Scan for the cell matching the given text and deliver its (X, Y) coordinate at center. 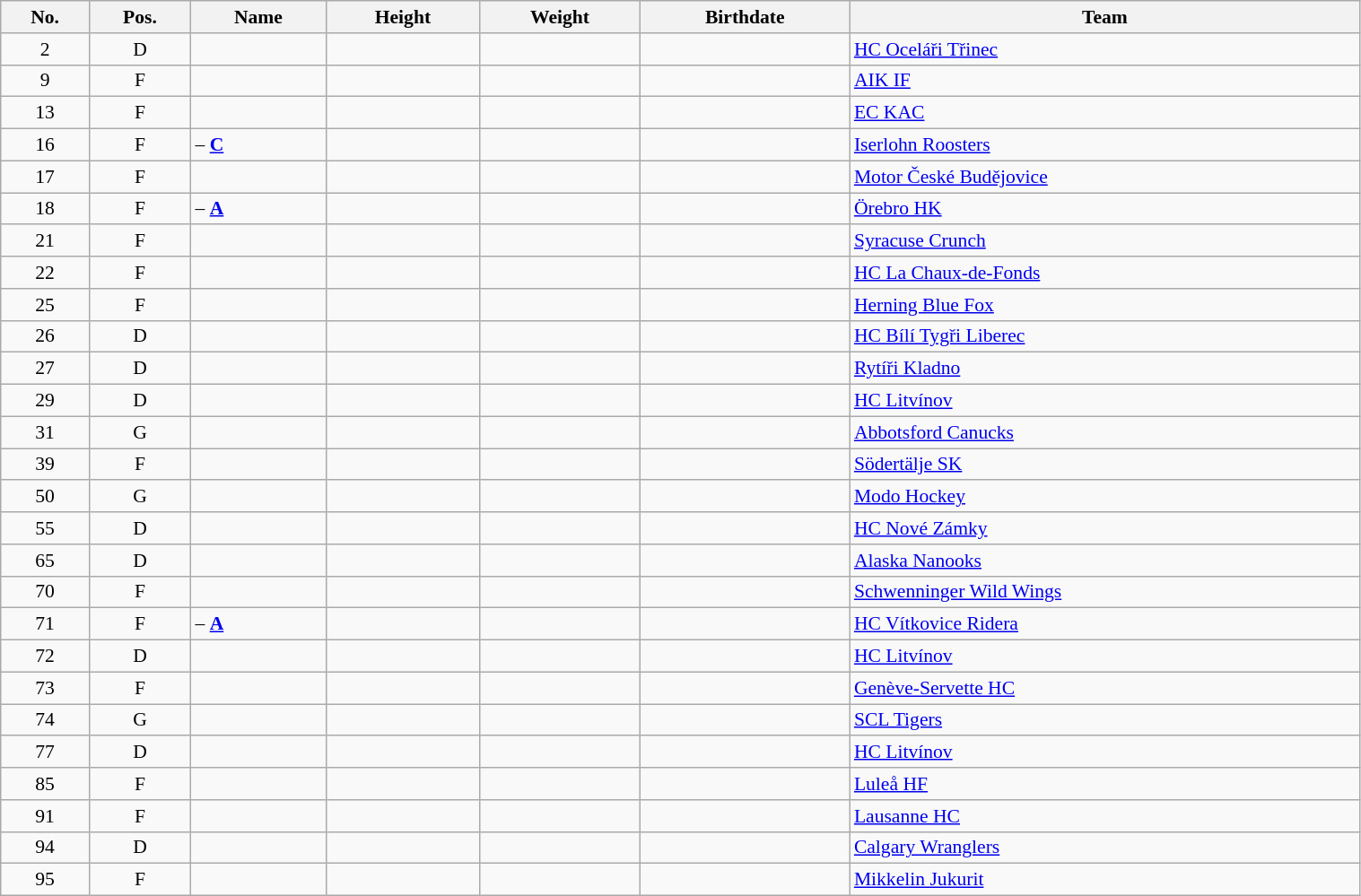
Mikkelin Jukurit (1105, 880)
HC Oceláři Třinec (1105, 49)
Team (1105, 17)
13 (45, 113)
Iserlohn Roosters (1105, 145)
HC Vítkovice Ridera (1105, 624)
Rytíři Kladno (1105, 369)
No. (45, 17)
21 (45, 241)
Alaska Nanooks (1105, 561)
Name (258, 17)
91 (45, 816)
Lausanne HC (1105, 816)
HC Nové Zámky (1105, 528)
95 (45, 880)
Abbotsford Canucks (1105, 432)
Herning Blue Fox (1105, 305)
72 (45, 657)
Södertälje SK (1105, 465)
AIK IF (1105, 81)
77 (45, 752)
50 (45, 497)
HC La Chaux-de-Fonds (1105, 273)
Weight (560, 17)
22 (45, 273)
Syracuse Crunch (1105, 241)
Calgary Wranglers (1105, 848)
73 (45, 688)
71 (45, 624)
25 (45, 305)
Motor České Budějovice (1105, 177)
2 (45, 49)
– C (258, 145)
Örebro HK (1105, 209)
9 (45, 81)
85 (45, 784)
Pos. (140, 17)
Birthdate (745, 17)
Luleå HF (1105, 784)
74 (45, 720)
18 (45, 209)
94 (45, 848)
Modo Hockey (1105, 497)
Height (402, 17)
70 (45, 592)
HC Bílí Tygři Liberec (1105, 336)
Schwenninger Wild Wings (1105, 592)
26 (45, 336)
17 (45, 177)
29 (45, 401)
SCL Tigers (1105, 720)
Genève-Servette HC (1105, 688)
39 (45, 465)
65 (45, 561)
16 (45, 145)
55 (45, 528)
31 (45, 432)
27 (45, 369)
EC KAC (1105, 113)
